Detect which cell encompasses the target text, then output its [X, Y] center coordinate. 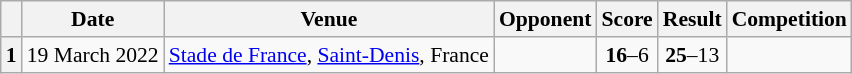
19 March 2022 [93, 55]
Date [93, 19]
25–13 [692, 55]
Score [626, 19]
Result [692, 19]
Venue [329, 19]
1 [12, 55]
Competition [790, 19]
Stade de France, Saint-Denis, France [329, 55]
Opponent [546, 19]
16–6 [626, 55]
